Locate the cell with the specified text and output its (X, Y) center coordinate. 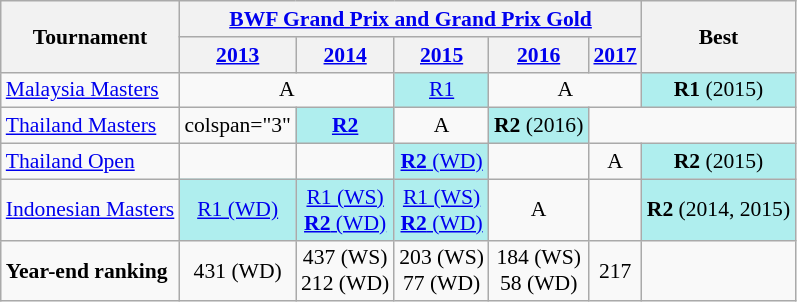
Tournament (90, 36)
R2 (2016) (538, 126)
437 (WS)212 (WD) (345, 270)
R2 (345, 126)
BWF Grand Prix and Grand Prix Gold (410, 19)
2016 (538, 55)
R2 (2014, 2015) (718, 210)
2017 (614, 55)
203 (WS)77 (WD) (442, 270)
431 (WD) (238, 270)
Thailand Open (90, 162)
2015 (442, 55)
R2 (WD) (442, 162)
R2 (2015) (718, 162)
Malaysia Masters (90, 90)
colspan="3" (238, 126)
R1 (2015) (718, 90)
2014 (345, 55)
184 (WS)58 (WD) (538, 270)
R1 (442, 90)
R1 (WD) (238, 210)
Best (718, 36)
Thailand Masters (90, 126)
Year-end ranking (90, 270)
217 (614, 270)
2013 (238, 55)
Indonesian Masters (90, 210)
